Return the (x, y) coordinate for the center point of the cell that contains the specified text.  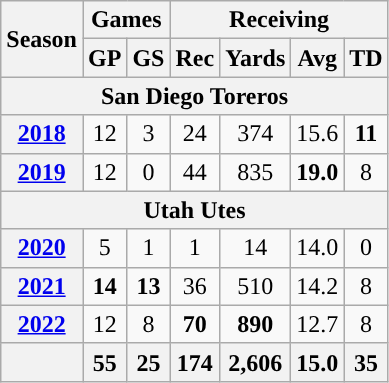
44 (195, 172)
3 (148, 134)
San Diego Toreros (194, 96)
36 (195, 286)
14.0 (318, 248)
14.2 (318, 286)
Receiving (279, 20)
GP (104, 58)
2018 (42, 134)
TD (366, 58)
Season (42, 39)
5 (104, 248)
Avg (318, 58)
2,606 (256, 362)
174 (195, 362)
GS (148, 58)
Games (126, 20)
2022 (42, 324)
Yards (256, 58)
25 (148, 362)
70 (195, 324)
374 (256, 134)
24 (195, 134)
35 (366, 362)
835 (256, 172)
2021 (42, 286)
Rec (195, 58)
2019 (42, 172)
12.7 (318, 324)
13 (148, 286)
2020 (42, 248)
890 (256, 324)
11 (366, 134)
510 (256, 286)
19.0 (318, 172)
55 (104, 362)
Utah Utes (194, 210)
15.0 (318, 362)
15.6 (318, 134)
